Output the [x, y] coordinate of the center of the cell containing the given text.  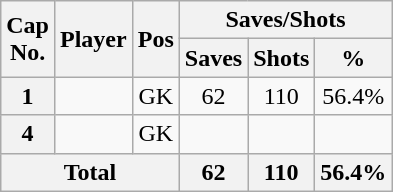
Player [93, 39]
4 [28, 134]
CapNo. [28, 39]
Saves [213, 58]
% [354, 58]
Total [90, 172]
1 [28, 96]
Pos [156, 39]
Saves/Shots [286, 20]
Shots [282, 58]
